Provide the (X, Y) coordinate of the cell's center where the given text is located.  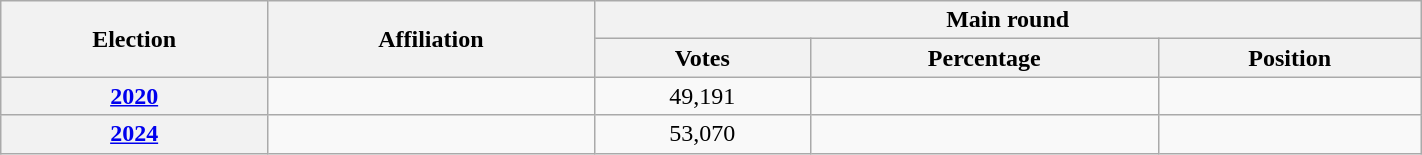
Main round (1008, 20)
Votes (702, 58)
49,191 (702, 96)
Affiliation (432, 39)
2020 (134, 96)
Election (134, 39)
2024 (134, 134)
Percentage (984, 58)
53,070 (702, 134)
Position (1290, 58)
